Identify which cell holds the provided text, then report its (X, Y) central coordinate. 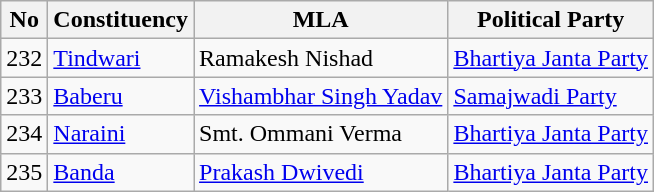
Baberu (121, 96)
Prakash Dwivedi (321, 172)
Samajwadi Party (551, 96)
Smt. Ommani Verma (321, 134)
MLA (321, 20)
Banda (121, 172)
Ramakesh Nishad (321, 58)
Naraini (121, 134)
233 (24, 96)
Tindwari (121, 58)
232 (24, 58)
234 (24, 134)
235 (24, 172)
No (24, 20)
Constituency (121, 20)
Political Party (551, 20)
Vishambhar Singh Yadav (321, 96)
